Find where the given text appears and provide that cell's center as [x, y] coordinate. 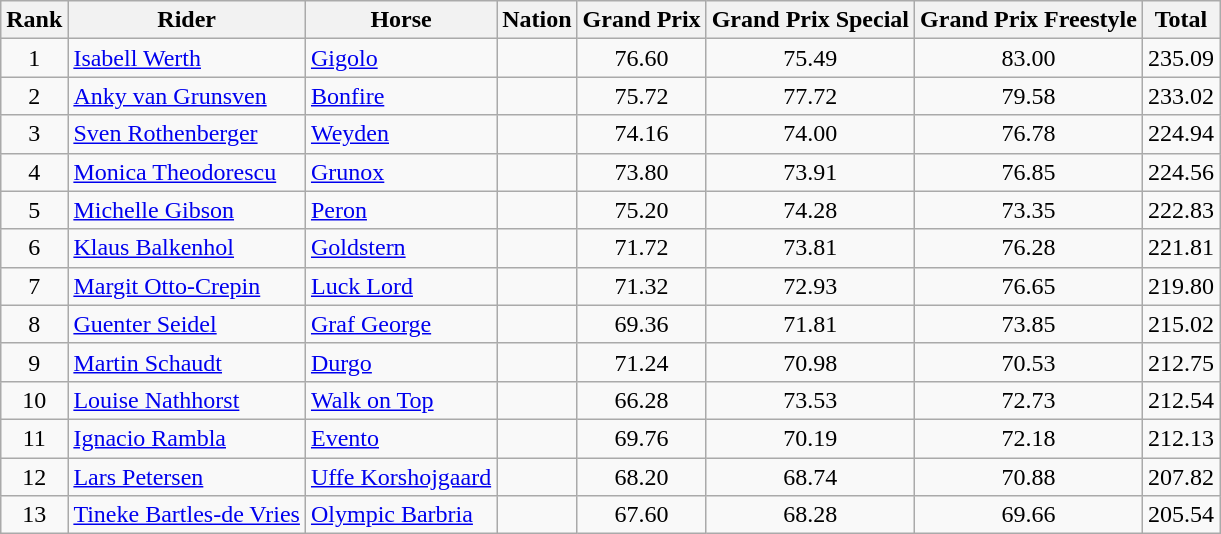
Gigolo [400, 58]
74.28 [810, 210]
72.93 [810, 286]
13 [34, 515]
3 [34, 134]
83.00 [1029, 58]
Walk on Top [400, 400]
69.76 [642, 438]
12 [34, 477]
Sven Rothenberger [187, 134]
71.81 [810, 324]
Grand Prix Freestyle [1029, 20]
7 [34, 286]
212.54 [1180, 400]
207.82 [1180, 477]
Margit Otto-Crepin [187, 286]
Grunox [400, 172]
Ignacio Rambla [187, 438]
68.20 [642, 477]
76.78 [1029, 134]
Isabell Werth [187, 58]
11 [34, 438]
Horse [400, 20]
9 [34, 362]
79.58 [1029, 96]
Monica Theodorescu [187, 172]
Bonfire [400, 96]
75.72 [642, 96]
Michelle Gibson [187, 210]
215.02 [1180, 324]
73.80 [642, 172]
75.20 [642, 210]
222.83 [1180, 210]
Guenter Seidel [187, 324]
Durgo [400, 362]
76.65 [1029, 286]
76.85 [1029, 172]
70.53 [1029, 362]
68.74 [810, 477]
4 [34, 172]
5 [34, 210]
75.49 [810, 58]
Evento [400, 438]
73.35 [1029, 210]
69.66 [1029, 515]
10 [34, 400]
8 [34, 324]
Klaus Balkenhol [187, 248]
76.60 [642, 58]
Peron [400, 210]
Total [1180, 20]
Grand Prix Special [810, 20]
72.73 [1029, 400]
Graf George [400, 324]
Lars Petersen [187, 477]
70.98 [810, 362]
6 [34, 248]
70.19 [810, 438]
224.56 [1180, 172]
73.91 [810, 172]
71.72 [642, 248]
66.28 [642, 400]
Louise Nathhorst [187, 400]
74.00 [810, 134]
72.18 [1029, 438]
Goldstern [400, 248]
Rank [34, 20]
212.75 [1180, 362]
70.88 [1029, 477]
Anky van Grunsven [187, 96]
Luck Lord [400, 286]
Martin Schaudt [187, 362]
235.09 [1180, 58]
68.28 [810, 515]
Uffe Korshojgaard [400, 477]
77.72 [810, 96]
71.32 [642, 286]
71.24 [642, 362]
224.94 [1180, 134]
Nation [537, 20]
Olympic Barbria [400, 515]
212.13 [1180, 438]
2 [34, 96]
74.16 [642, 134]
73.81 [810, 248]
69.36 [642, 324]
76.28 [1029, 248]
1 [34, 58]
Tineke Bartles-de Vries [187, 515]
221.81 [1180, 248]
73.53 [810, 400]
Rider [187, 20]
205.54 [1180, 515]
233.02 [1180, 96]
73.85 [1029, 324]
Grand Prix [642, 20]
219.80 [1180, 286]
Weyden [400, 134]
67.60 [642, 515]
